Search for the cell housing the specified text and yield its (x, y) center coordinate. 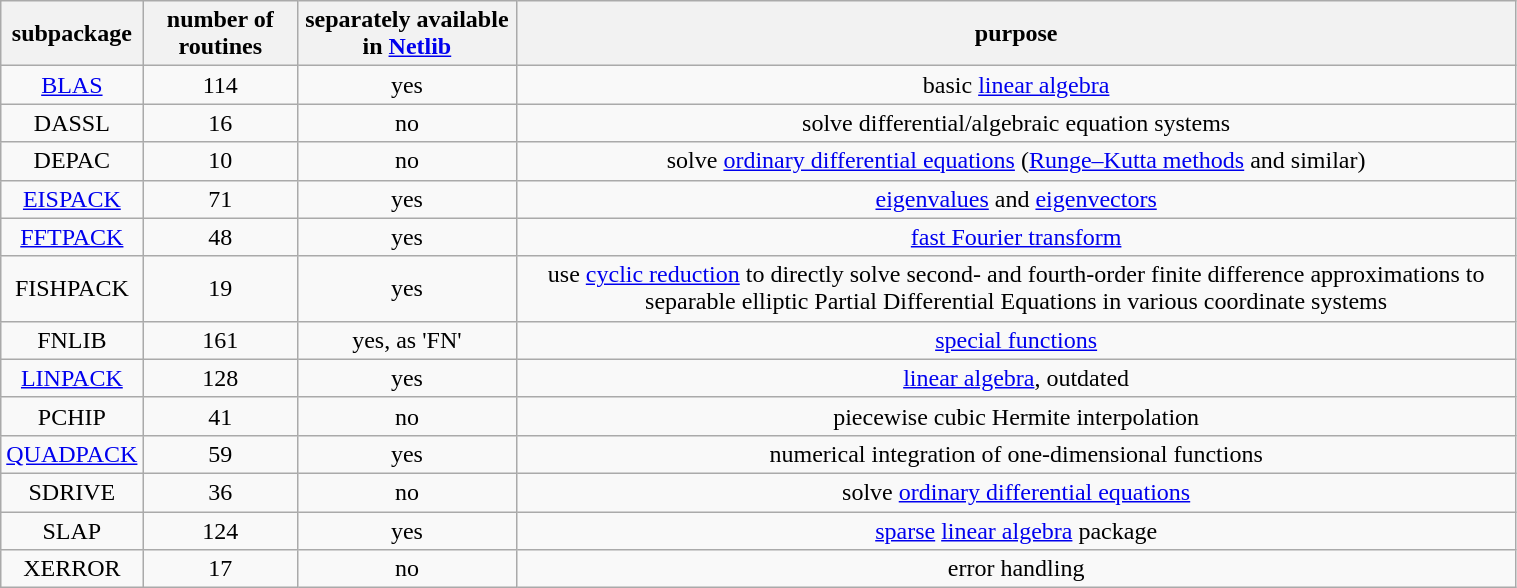
number of routines (220, 34)
161 (220, 340)
special functions (1016, 340)
EISPACK (72, 199)
QUADPACK (72, 454)
71 (220, 199)
114 (220, 85)
numerical integration of one-dimensional functions (1016, 454)
sparse linear algebra package (1016, 531)
36 (220, 492)
solve ordinary differential equations (1016, 492)
48 (220, 237)
59 (220, 454)
piecewise cubic Hermite interpolation (1016, 416)
solve differential/algebraic equation systems (1016, 123)
PCHIP (72, 416)
yes, as 'FN' (408, 340)
basic linear algebra (1016, 85)
solve ordinary differential equations (Runge–Kutta methods and similar) (1016, 161)
linear algebra, outdated (1016, 378)
error handling (1016, 569)
subpackage (72, 34)
16 (220, 123)
LINPACK (72, 378)
fast Fourier transform (1016, 237)
DEPAC (72, 161)
DASSL (72, 123)
FISHPACK (72, 288)
41 (220, 416)
17 (220, 569)
SLAP (72, 531)
SDRIVE (72, 492)
FNLIB (72, 340)
19 (220, 288)
128 (220, 378)
10 (220, 161)
eigenvalues and eigenvectors (1016, 199)
XERROR (72, 569)
FFTPACK (72, 237)
BLAS (72, 85)
124 (220, 531)
purpose (1016, 34)
separately available in Netlib (408, 34)
